Provide the [X, Y] coordinate of the cell's center where the given text is located.  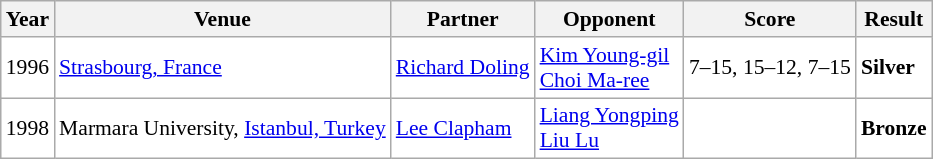
Partner [463, 19]
Venue [222, 19]
Year [28, 19]
1998 [28, 128]
7–15, 15–12, 7–15 [770, 68]
Lee Clapham [463, 128]
Marmara University, Istanbul, Turkey [222, 128]
Score [770, 19]
Richard Doling [463, 68]
Bronze [894, 128]
Silver [894, 68]
Opponent [610, 19]
Liang Yongping Liu Lu [610, 128]
1996 [28, 68]
Strasbourg, France [222, 68]
Result [894, 19]
Kim Young-gil Choi Ma-ree [610, 68]
